Identify which cell holds the provided text, then report its [X, Y] central coordinate. 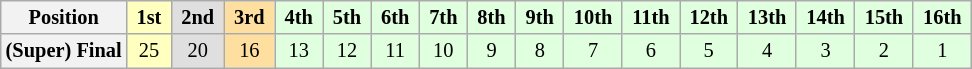
25 [150, 51]
11th [650, 17]
13th [767, 17]
15th [884, 17]
2 [884, 51]
8 [540, 51]
4 [767, 51]
14th [825, 17]
10 [443, 51]
16 [249, 51]
6th [395, 17]
7 [593, 51]
5th [347, 17]
9th [540, 17]
5 [709, 51]
8th [491, 17]
16th [942, 17]
6 [650, 51]
4th [299, 17]
3rd [249, 17]
7th [443, 17]
12 [347, 51]
1 [942, 51]
1st [150, 17]
(Super) Final [64, 51]
Position [64, 17]
20 [198, 51]
13 [299, 51]
12th [709, 17]
9 [491, 51]
11 [395, 51]
3 [825, 51]
10th [593, 17]
2nd [198, 17]
